Return the (x, y) coordinate for the center point of the cell that contains the specified text.  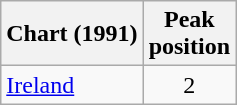
2 (189, 85)
Ireland (72, 85)
Peakposition (189, 34)
Chart (1991) (72, 34)
